For the text-containing cell, return its midpoint in [X, Y] coordinate format. 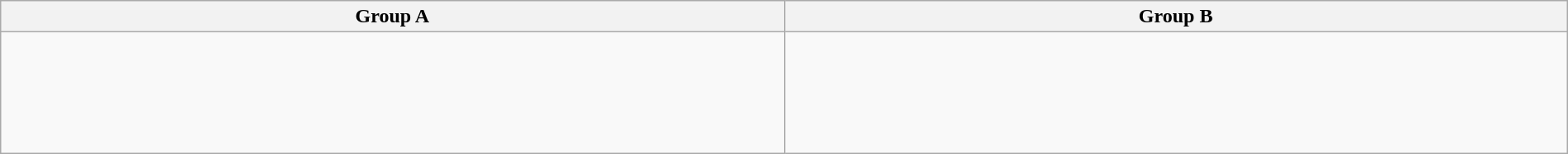
Group A [392, 17]
Group B [1176, 17]
